Locate the cell with the specified text and output its [X, Y] center coordinate. 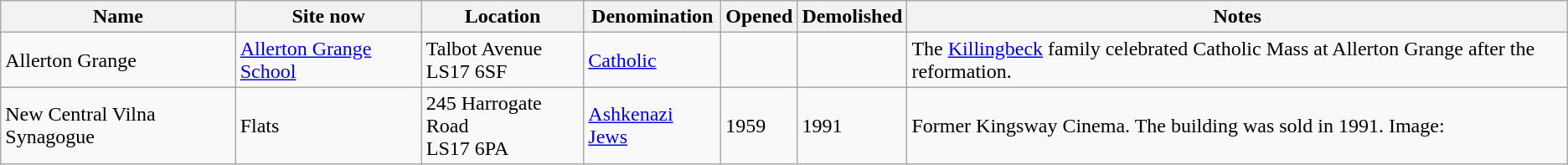
Ashkenazi Jews [652, 126]
Allerton Grange [118, 60]
245 Harrogate RoadLS17 6PA [503, 126]
Name [118, 17]
Flats [328, 126]
Demolished [853, 17]
Allerton Grange School [328, 60]
Notes [1237, 17]
Site now [328, 17]
The Killingbeck family celebrated Catholic Mass at Allerton Grange after the reformation. [1237, 60]
Talbot AvenueLS17 6SF [503, 60]
Location [503, 17]
New Central Vilna Synagogue [118, 126]
1991 [853, 126]
1959 [759, 126]
Opened [759, 17]
Denomination [652, 17]
Catholic [652, 60]
Former Kingsway Cinema. The building was sold in 1991. Image: [1237, 126]
